Scan for the cell matching the given text and deliver its [x, y] coordinate at center. 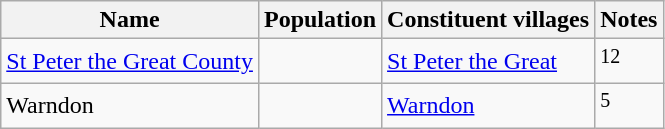
St Peter the Great [488, 62]
St Peter the Great County [130, 62]
5 [629, 106]
Notes [629, 20]
12 [629, 62]
Constituent villages [488, 20]
Name [130, 20]
Population [320, 20]
